Determine the [X, Y] coordinate at the center of the cell enclosing the given text.  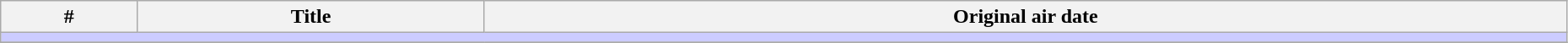
# [69, 17]
Title [311, 17]
Original air date [1026, 17]
